Determine the [X, Y] coordinate at the center of the cell enclosing the given text.  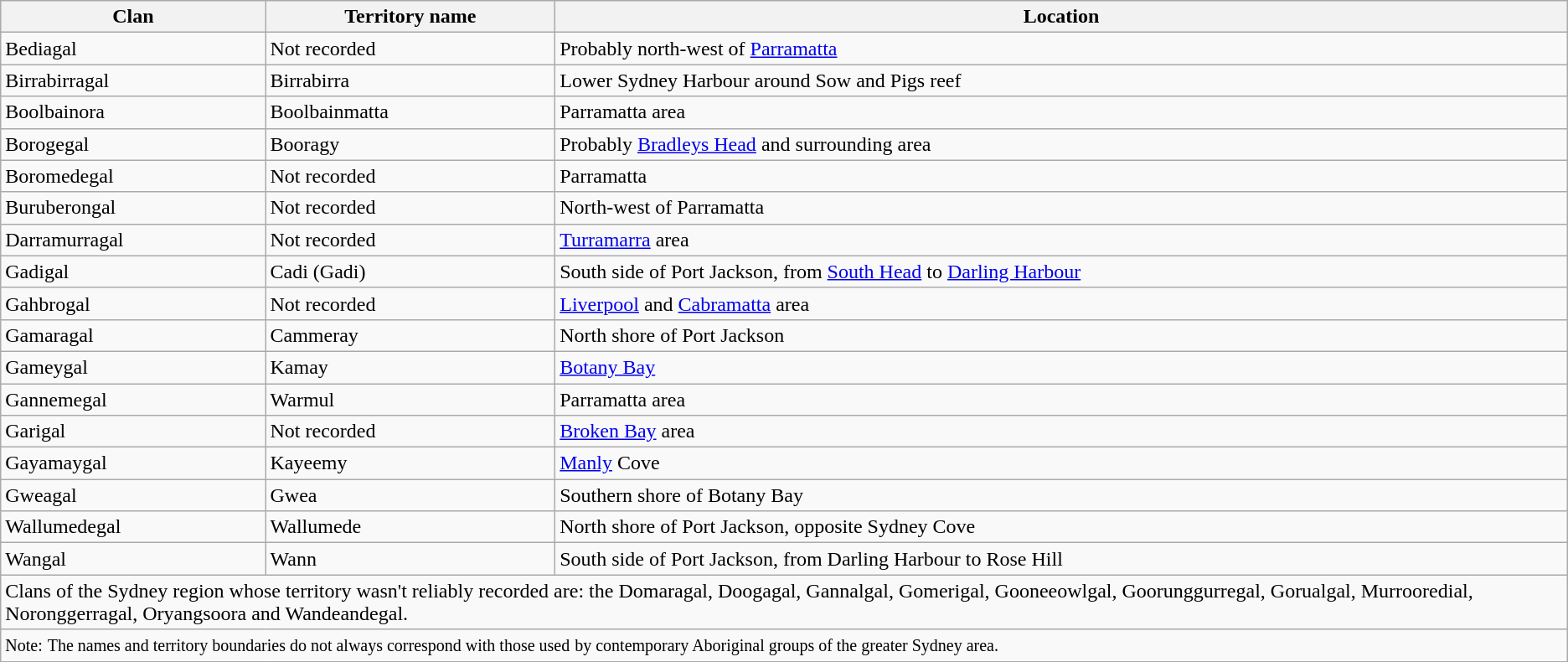
Gweagal [133, 495]
Gayamaygal [133, 463]
Cammeray [410, 335]
North shore of Port Jackson [1062, 335]
North shore of Port Jackson, opposite Sydney Cove [1062, 527]
Clan [133, 17]
Turramarra area [1062, 240]
Kayeemy [410, 463]
Birrabirragal [133, 80]
Bediagal [133, 49]
Warmul [410, 400]
Territory name [410, 17]
Birrabirra [410, 80]
Wann [410, 559]
South side of Port Jackson, from Darling Harbour to Rose Hill [1062, 559]
Wallumedegal [133, 527]
Kamay [410, 367]
Location [1062, 17]
Botany Bay [1062, 367]
Lower Sydney Harbour around Sow and Pigs reef [1062, 80]
Darramurragal [133, 240]
Borogegal [133, 144]
Boolbainmatta [410, 112]
Liverpool and Cabramatta area [1062, 303]
Gadigal [133, 272]
North-west of Parramatta [1062, 208]
Wallumede [410, 527]
Garigal [133, 432]
Note: The names and territory boundaries do not always correspond with those used by contemporary Aboriginal groups of the greater Sydney area. [784, 645]
Wangal [133, 559]
Boromedegal [133, 176]
Southern shore of Botany Bay [1062, 495]
Buruberongal [133, 208]
Gannemegal [133, 400]
Gahbrogal [133, 303]
Gamaragal [133, 335]
Probably north-west of Parramatta [1062, 49]
Manly Cove [1062, 463]
Booragy [410, 144]
Gameygal [133, 367]
Boolbainora [133, 112]
South side of Port Jackson, from South Head to Darling Harbour [1062, 272]
Broken Bay area [1062, 432]
Probably Bradleys Head and surrounding area [1062, 144]
Parramatta [1062, 176]
Cadi (Gadi) [410, 272]
Gwea [410, 495]
